Determine the [X, Y] coordinate at the center of the cell enclosing the given text.  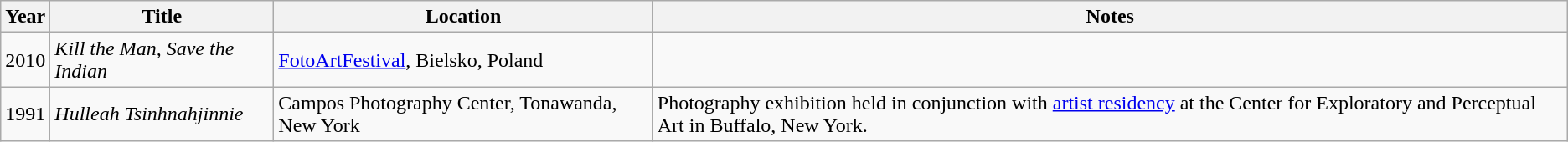
Location [463, 17]
Hulleah Tsinhnahjinnie [162, 114]
2010 [25, 60]
Campos Photography Center, Tonawanda, New York [463, 114]
Kill the Man, Save the Indian [162, 60]
Year [25, 17]
Photography exhibition held in conjunction with artist residency at the Center for Exploratory and Perceptual Art in Buffalo, New York. [1110, 114]
1991 [25, 114]
FotoArtFestival, Bielsko, Poland [463, 60]
Title [162, 17]
Notes [1110, 17]
